Scan for the cell matching the given text and deliver its [x, y] coordinate at center. 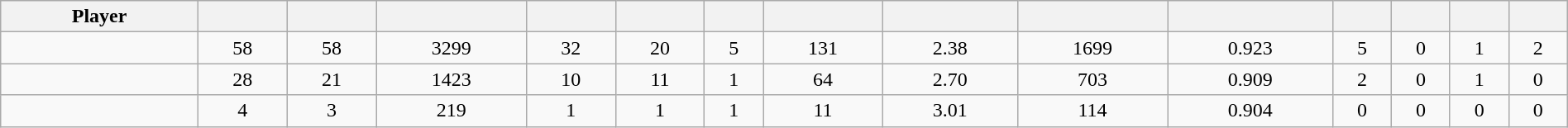
1699 [1092, 48]
3299 [452, 48]
3 [332, 111]
64 [824, 79]
703 [1092, 79]
1423 [452, 79]
2.38 [949, 48]
131 [824, 48]
114 [1092, 111]
0.904 [1250, 111]
219 [452, 111]
Player [99, 17]
3.01 [949, 111]
0.923 [1250, 48]
4 [242, 111]
20 [660, 48]
32 [571, 48]
28 [242, 79]
0.909 [1250, 79]
10 [571, 79]
2.70 [949, 79]
21 [332, 79]
